Detect which cell encompasses the target text, then output its [x, y] center coordinate. 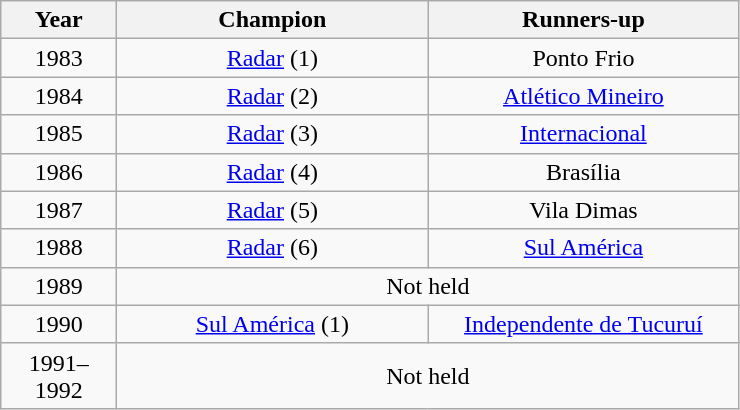
1987 [59, 210]
Radar (3) [272, 134]
Brasília [584, 172]
Runners-up [584, 20]
1984 [59, 96]
Atlético Mineiro [584, 96]
Sul América (1) [272, 324]
Champion [272, 20]
1983 [59, 58]
1988 [59, 248]
Independente de Tucuruí [584, 324]
Radar (1) [272, 58]
Sul América [584, 248]
1991–1992 [59, 376]
1989 [59, 286]
Vila Dimas [584, 210]
Radar (2) [272, 96]
1985 [59, 134]
Radar (4) [272, 172]
1986 [59, 172]
Radar (6) [272, 248]
Radar (5) [272, 210]
Internacional [584, 134]
Ponto Frio [584, 58]
1990 [59, 324]
Year [59, 20]
